Locate the cell with the specified text and output its (x, y) center coordinate. 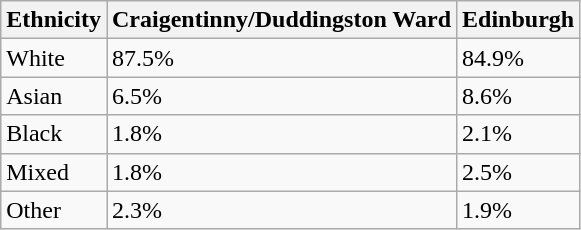
Black (54, 134)
1.9% (518, 210)
8.6% (518, 96)
87.5% (281, 58)
2.1% (518, 134)
2.5% (518, 172)
White (54, 58)
Craigentinny/Duddingston Ward (281, 20)
6.5% (281, 96)
2.3% (281, 210)
Other (54, 210)
Asian (54, 96)
Mixed (54, 172)
Edinburgh (518, 20)
84.9% (518, 58)
Ethnicity (54, 20)
